From the cell containing the given text, extract its center point as [X, Y] coordinate. 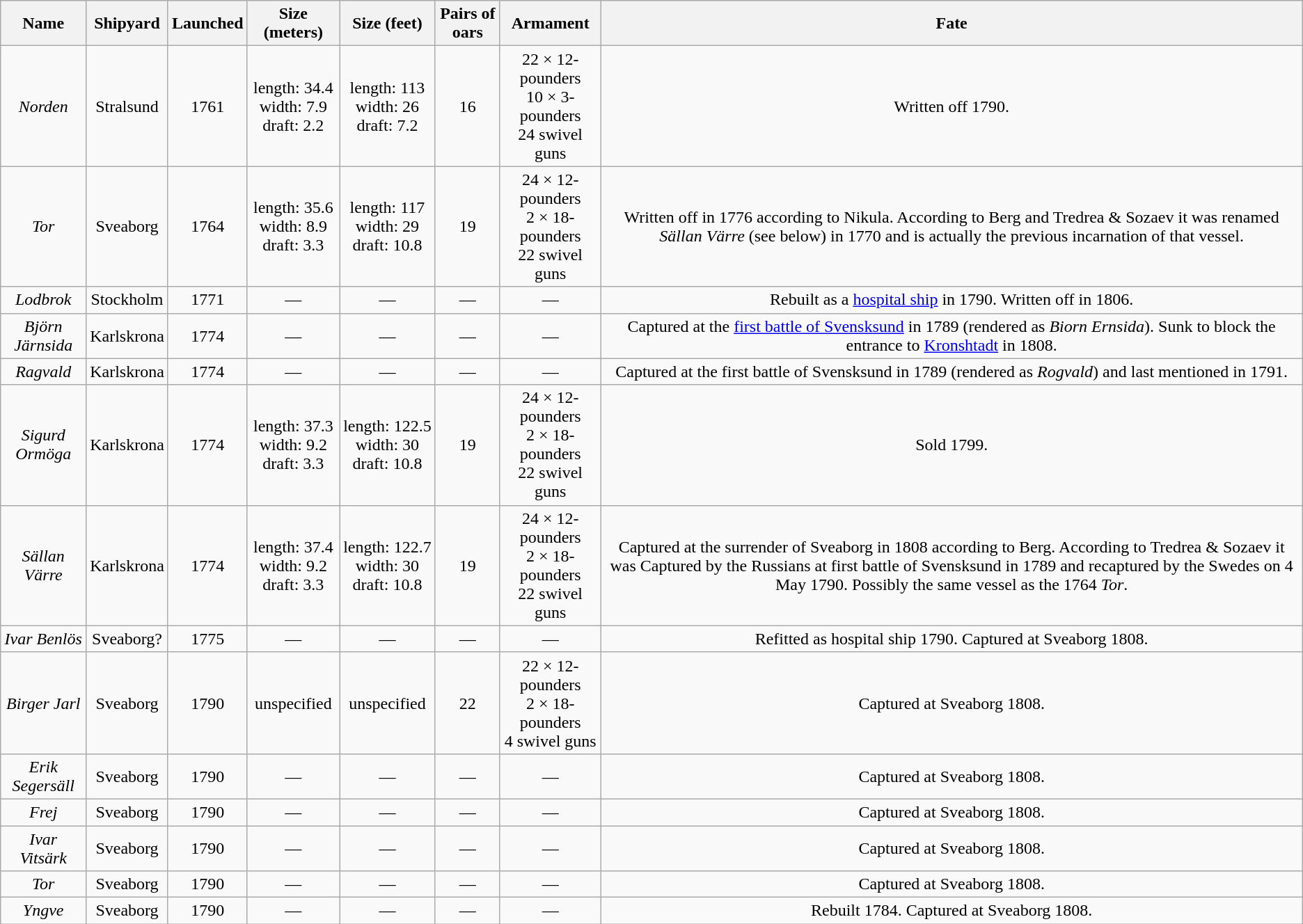
Captured at the first battle of Svensksund in 1789 (rendered as Biorn Ernsida). Sunk to block the entrance to Kronshtadt in 1808. [951, 335]
Size (feet) [388, 24]
Björn Järnsida [43, 335]
Lodbrok [43, 300]
1761 [207, 106]
Ragvald [43, 372]
length: 37.4width: 9.2draft: 3.3 [293, 565]
Ivar Vitsärk [43, 847]
Stockholm [127, 300]
Yngve [43, 911]
Frej [43, 812]
length: 34.4width: 7.9draft: 2.2 [293, 106]
Launched [207, 24]
Captured at the first battle of Svensksund in 1789 (rendered as Rogvald) and last mentioned in 1791. [951, 372]
Stralsund [127, 106]
Sold 1799. [951, 445]
Name [43, 24]
1775 [207, 639]
length: 117width: 29draft: 10.8 [388, 227]
length: 113width: 26draft: 7.2 [388, 106]
Written off 1790. [951, 106]
Armament [550, 24]
Size (meters) [293, 24]
Pairs of oars [468, 24]
length: 35.6width: 8.9draft: 3.3 [293, 227]
Refitted as hospital ship 1790. Captured at Sveaborg 1808. [951, 639]
Sällan Värre [43, 565]
Norden [43, 106]
22 × 12-pounders2 × 18-pounders4 swivel guns [550, 703]
Birger Jarl [43, 703]
22 [468, 703]
Rebuilt as a hospital ship in 1790. Written off in 1806. [951, 300]
16 [468, 106]
22 × 12-pounders10 × 3-pounders24 swivel guns [550, 106]
1771 [207, 300]
Erik Segersäll [43, 776]
Sveaborg? [127, 639]
length: 122.7width: 30draft: 10.8 [388, 565]
length: 37.3width: 9.2draft: 3.3 [293, 445]
length: 122.5width: 30draft: 10.8 [388, 445]
Sigurd Ormöga [43, 445]
Ivar Benlös [43, 639]
Rebuilt 1784. Captured at Sveaborg 1808. [951, 911]
Shipyard [127, 24]
1764 [207, 227]
Fate [951, 24]
